Pinpoint the cell where the given text exists, returning its [x, y] midpoint coordinate. 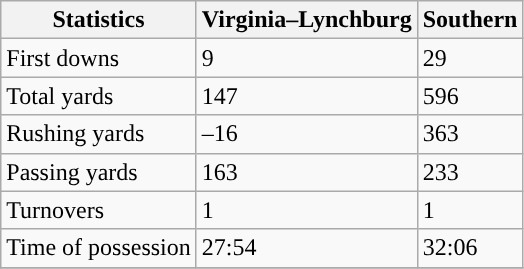
29 [470, 58]
9 [306, 58]
Rushing yards [99, 134]
233 [470, 172]
First downs [99, 58]
147 [306, 96]
163 [306, 172]
596 [470, 96]
Statistics [99, 20]
Southern [470, 20]
Turnovers [99, 210]
Passing yards [99, 172]
27:54 [306, 248]
363 [470, 134]
32:06 [470, 248]
Time of possession [99, 248]
Virginia–Lynchburg [306, 20]
Total yards [99, 96]
–16 [306, 134]
